Search for the cell housing the specified text and yield its [X, Y] center coordinate. 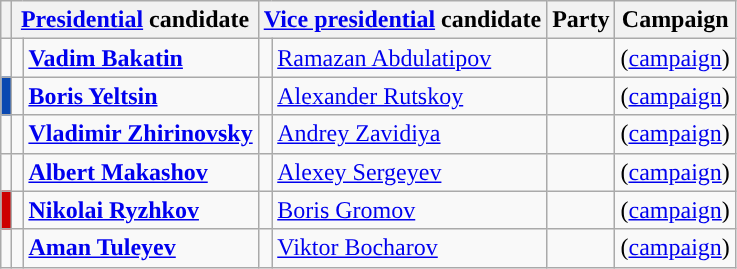
Presidential candidate [135, 20]
Boris Gromov [410, 210]
Ramazan Abdulatipov [410, 58]
Party [581, 20]
Andrey Zavidiya [410, 134]
Vadim Bakatin [140, 58]
Vice presidential candidate [402, 20]
Alexey Sergeyev [410, 172]
Albert Makashov [140, 172]
Campaign [675, 20]
Vladimir Zhirinovsky [140, 134]
Alexander Rutskoy [410, 96]
Viktor Bocharov [410, 248]
Aman Tuleyev [140, 248]
Boris Yeltsin [140, 96]
Nikolai Ryzhkov [140, 210]
